Scan for the cell matching the given text and deliver its (x, y) coordinate at center. 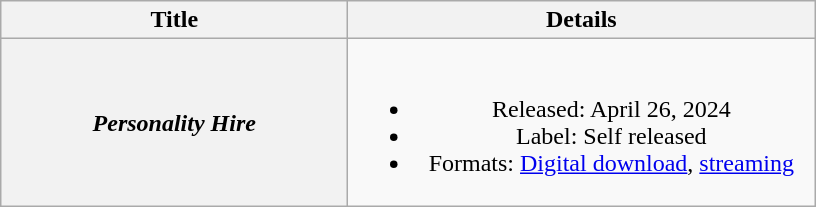
Personality Hire (174, 122)
Title (174, 20)
Released: April 26, 2024Label: Self releasedFormats: Digital download, streaming (582, 122)
Details (582, 20)
